Find where the given text appears and provide that cell's center as (x, y) coordinate. 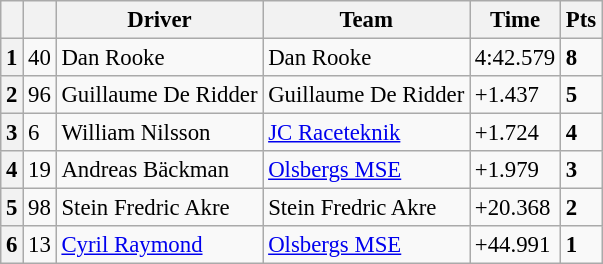
8 (582, 58)
+44.991 (516, 245)
Driver (160, 20)
4:42.579 (516, 58)
Team (366, 20)
+20.368 (516, 208)
William Nilsson (160, 133)
+1.437 (516, 95)
19 (40, 170)
+1.724 (516, 133)
40 (40, 58)
Time (516, 20)
98 (40, 208)
96 (40, 95)
JC Raceteknik (366, 133)
Andreas Bäckman (160, 170)
Cyril Raymond (160, 245)
13 (40, 245)
Pts (582, 20)
+1.979 (516, 170)
